Output the [X, Y] coordinate of the center of the cell containing the given text.  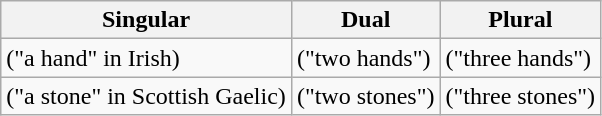
("three hands") [520, 58]
("three stones") [520, 96]
("a hand" in Irish) [146, 58]
("two stones") [366, 96]
("two hands") [366, 58]
Plural [520, 20]
Dual [366, 20]
("a stone" in Scottish Gaelic) [146, 96]
Singular [146, 20]
